Identify which cell holds the provided text, then report its (X, Y) central coordinate. 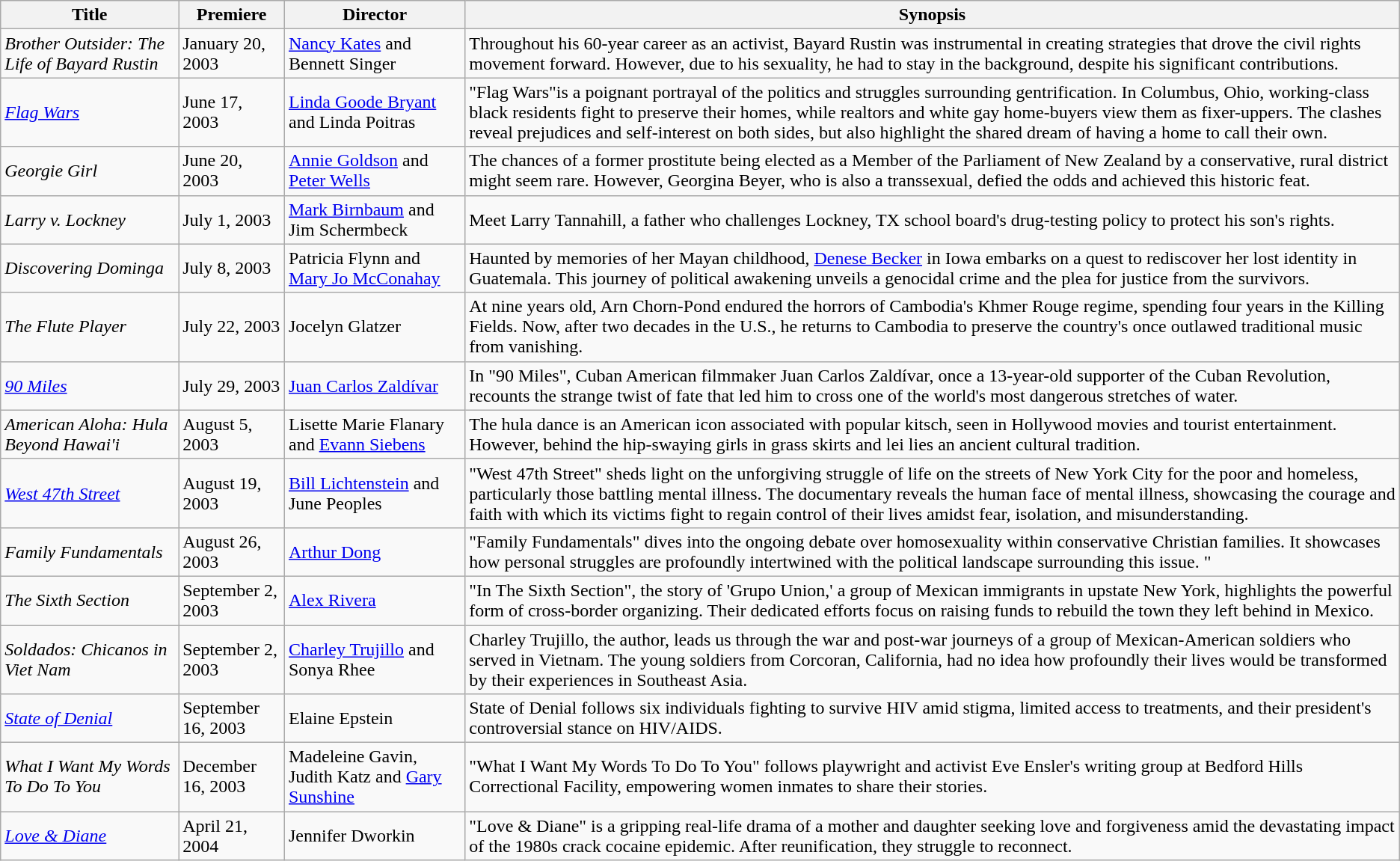
Linda Goode Bryant and Linda Poitras (374, 112)
Arthur Dong (374, 552)
Family Fundamentals (90, 552)
Charley Trujillo and Sonya Rhee (374, 660)
August 19, 2003 (232, 493)
Brother Outsider: The Life of Bayard Rustin (90, 54)
Larry v. Lockney (90, 220)
Nancy Kates and Bennett Singer (374, 54)
Bill Lichtenstein and June Peoples (374, 493)
Mark Birnbaum and Jim Schermbeck (374, 220)
The Flute Player (90, 327)
Elaine Epstein (374, 718)
West 47th Street (90, 493)
Flag Wars (90, 112)
July 22, 2003 (232, 327)
Soldados: Chicanos in Viet Nam (90, 660)
Lisette Marie Flanary and Evann Siebens (374, 434)
Madeleine Gavin, Judith Katz and Gary Sunshine (374, 777)
90 Miles (90, 386)
August 26, 2003 (232, 552)
September 16, 2003 (232, 718)
December 16, 2003 (232, 777)
Meet Larry Tannahill, a father who challenges Lockney, TX school board's drug-testing policy to protect his son's rights. (933, 220)
Alex Rivera (374, 600)
Annie Goldson and Peter Wells (374, 171)
July 8, 2003 (232, 268)
August 5, 2003 (232, 434)
Jocelyn Glatzer (374, 327)
Georgie Girl (90, 171)
Discovering Dominga (90, 268)
June 17, 2003 (232, 112)
Love & Diane (90, 836)
April 21, 2004 (232, 836)
July 29, 2003 (232, 386)
Jennifer Dworkin (374, 836)
Synopsis (933, 15)
State of Denial (90, 718)
January 20, 2003 (232, 54)
Director (374, 15)
July 1, 2003 (232, 220)
Title (90, 15)
The Sixth Section (90, 600)
Premiere (232, 15)
What I Want My Words To Do To You (90, 777)
June 20, 2003 (232, 171)
Patricia Flynn and Mary Jo McConahay (374, 268)
Juan Carlos Zaldívar (374, 386)
American Aloha: Hula Beyond Hawai'i (90, 434)
